From the cell containing the given text, extract its center point as [x, y] coordinate. 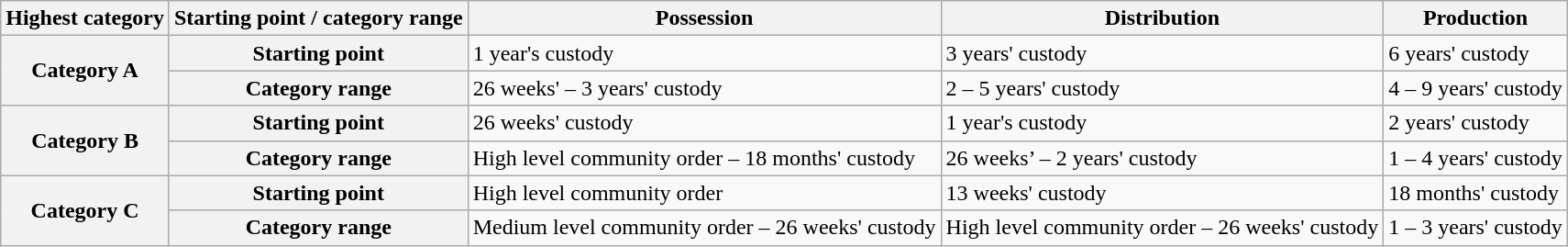
Category C [85, 210]
Starting point / category range [318, 18]
Category A [85, 71]
3 years' custody [1163, 53]
Highest category [85, 18]
2 – 5 years' custody [1163, 88]
13 weeks' custody [1163, 193]
18 months' custody [1476, 193]
Distribution [1163, 18]
High level community order – 26 weeks' custody [1163, 228]
4 – 9 years' custody [1476, 88]
High level community order [704, 193]
Medium level community order – 26 weeks' custody [704, 228]
1 – 3 years' custody [1476, 228]
6 years' custody [1476, 53]
High level community order – 18 months' custody [704, 158]
26 weeks' custody [704, 123]
Production [1476, 18]
Possession [704, 18]
26 weeks’ – 2 years' custody [1163, 158]
Category B [85, 140]
1 – 4 years' custody [1476, 158]
2 years' custody [1476, 123]
26 weeks' – 3 years' custody [704, 88]
